Search for the cell housing the specified text and yield its (x, y) center coordinate. 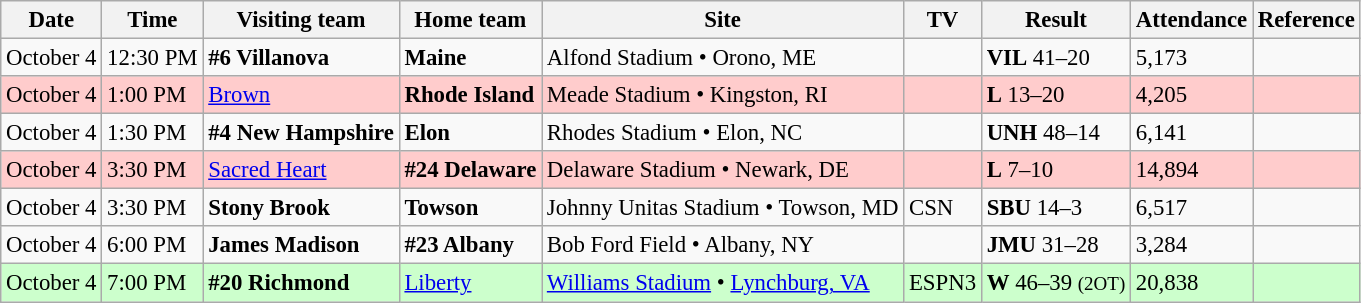
Meade Stadium • Kingston, RI (723, 95)
Johnny Unitas Stadium • Towson, MD (723, 208)
6:00 PM (152, 245)
Liberty (470, 283)
L 7–10 (1056, 170)
1:30 PM (152, 133)
Home team (470, 20)
Reference (1306, 20)
Brown (301, 95)
#4 New Hampshire (301, 133)
7:00 PM (152, 283)
Rhodes Stadium • Elon, NC (723, 133)
Alfond Stadium • Orono, ME (723, 58)
#24 Delaware (470, 170)
Stony Brook (301, 208)
ESPN3 (943, 283)
Towson (470, 208)
Elon (470, 133)
VIL 41–20 (1056, 58)
6,517 (1192, 208)
UNH 48–14 (1056, 133)
Time (152, 20)
3,284 (1192, 245)
5,173 (1192, 58)
Result (1056, 20)
6,141 (1192, 133)
SBU 14–3 (1056, 208)
14,894 (1192, 170)
4,205 (1192, 95)
#6 Villanova (301, 58)
Date (52, 20)
JMU 31–28 (1056, 245)
Attendance (1192, 20)
Site (723, 20)
L 13–20 (1056, 95)
Rhode Island (470, 95)
TV (943, 20)
#23 Albany (470, 245)
CSN (943, 208)
#20 Richmond (301, 283)
Bob Ford Field • Albany, NY (723, 245)
Visiting team (301, 20)
James Madison (301, 245)
Delaware Stadium • Newark, DE (723, 170)
Sacred Heart (301, 170)
12:30 PM (152, 58)
20,838 (1192, 283)
W 46–39 (2OT) (1056, 283)
1:00 PM (152, 95)
Maine (470, 58)
Williams Stadium • Lynchburg, VA (723, 283)
